Provide the (x, y) coordinate of the cell's center where the given text is located.  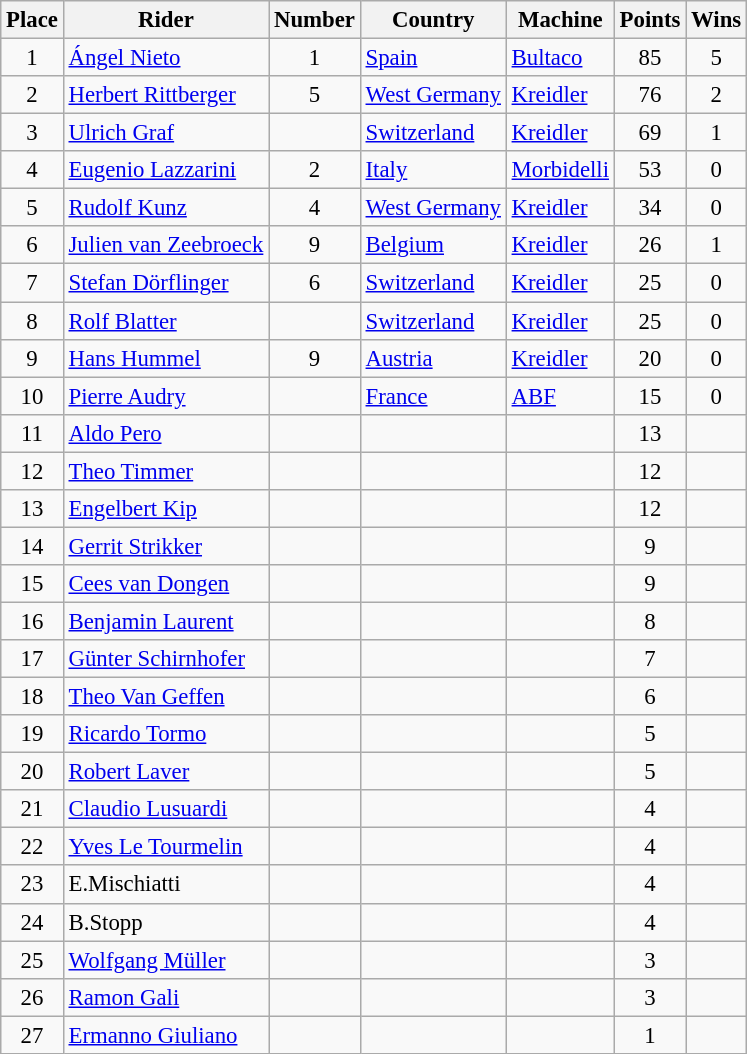
ABF (560, 396)
Ulrich Graf (166, 133)
Machine (560, 20)
Yves Le Tourmelin (166, 847)
23 (32, 885)
E.Mischiatti (166, 885)
Morbidelli (560, 170)
Wolfgang Müller (166, 960)
Country (433, 20)
11 (32, 433)
Julien van Zeebroeck (166, 245)
B.Stopp (166, 922)
22 (32, 847)
Ramon Gali (166, 997)
Günter Schirnhofer (166, 659)
24 (32, 922)
34 (650, 208)
Engelbert Kip (166, 509)
53 (650, 170)
21 (32, 809)
10 (32, 396)
Italy (433, 170)
Benjamin Laurent (166, 621)
Rolf Blatter (166, 321)
Bultaco (560, 58)
Ángel Nieto (166, 58)
Number (315, 20)
27 (32, 1035)
Herbert Rittberger (166, 95)
Gerrit Strikker (166, 546)
14 (32, 546)
Theo Timmer (166, 471)
16 (32, 621)
Aldo Pero (166, 433)
Spain (433, 58)
Eugenio Lazzarini (166, 170)
85 (650, 58)
Theo Van Geffen (166, 697)
19 (32, 734)
69 (650, 133)
Hans Hummel (166, 358)
Place (32, 20)
Points (650, 20)
France (433, 396)
Ermanno Giuliano (166, 1035)
Belgium (433, 245)
18 (32, 697)
Stefan Dörflinger (166, 283)
Cees van Dongen (166, 584)
Rider (166, 20)
Wins (716, 20)
Austria (433, 358)
Pierre Audry (166, 396)
Claudio Lusuardi (166, 809)
Robert Laver (166, 772)
76 (650, 95)
17 (32, 659)
Rudolf Kunz (166, 208)
Ricardo Tormo (166, 734)
